Scan for the cell matching the given text and deliver its [x, y] coordinate at center. 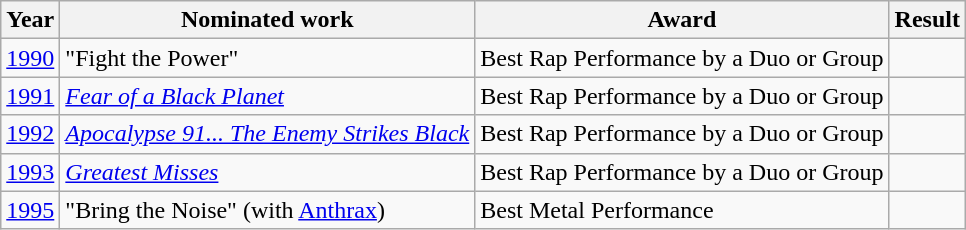
1993 [30, 172]
1992 [30, 134]
Best Metal Performance [682, 210]
1995 [30, 210]
Fear of a Black Planet [268, 96]
Apocalypse 91... The Enemy Strikes Black [268, 134]
Result [927, 20]
"Fight the Power" [268, 58]
1991 [30, 96]
Award [682, 20]
Nominated work [268, 20]
Greatest Misses [268, 172]
Year [30, 20]
1990 [30, 58]
"Bring the Noise" (with Anthrax) [268, 210]
